Find where the given text appears and provide that cell's center as [x, y] coordinate. 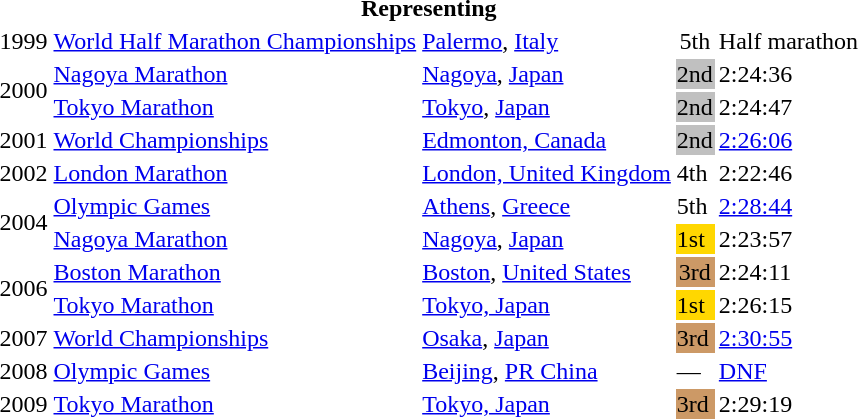
Palermo, Italy [547, 41]
London, United Kingdom [547, 173]
Beijing, PR China [547, 371]
Edmonton, Canada [547, 140]
Athens, Greece [547, 206]
Osaka, Japan [547, 338]
Boston Marathon [235, 272]
London Marathon [235, 173]
4th [694, 173]
Boston, United States [547, 272]
— [694, 371]
World Half Marathon Championships [235, 41]
